Extract the [X, Y] coordinate from the center of the cell holding the provided text.  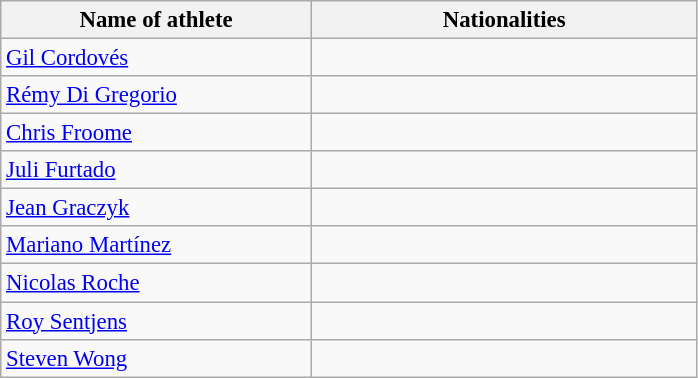
Nationalities [504, 20]
Name of athlete [156, 20]
Chris Froome [156, 133]
Jean Graczyk [156, 208]
Rémy Di Gregorio [156, 95]
Juli Furtado [156, 170]
Nicolas Roche [156, 283]
Gil Cordovés [156, 58]
Mariano Martínez [156, 245]
Roy Sentjens [156, 321]
Steven Wong [156, 358]
